For the text-containing cell, return its midpoint in [x, y] coordinate format. 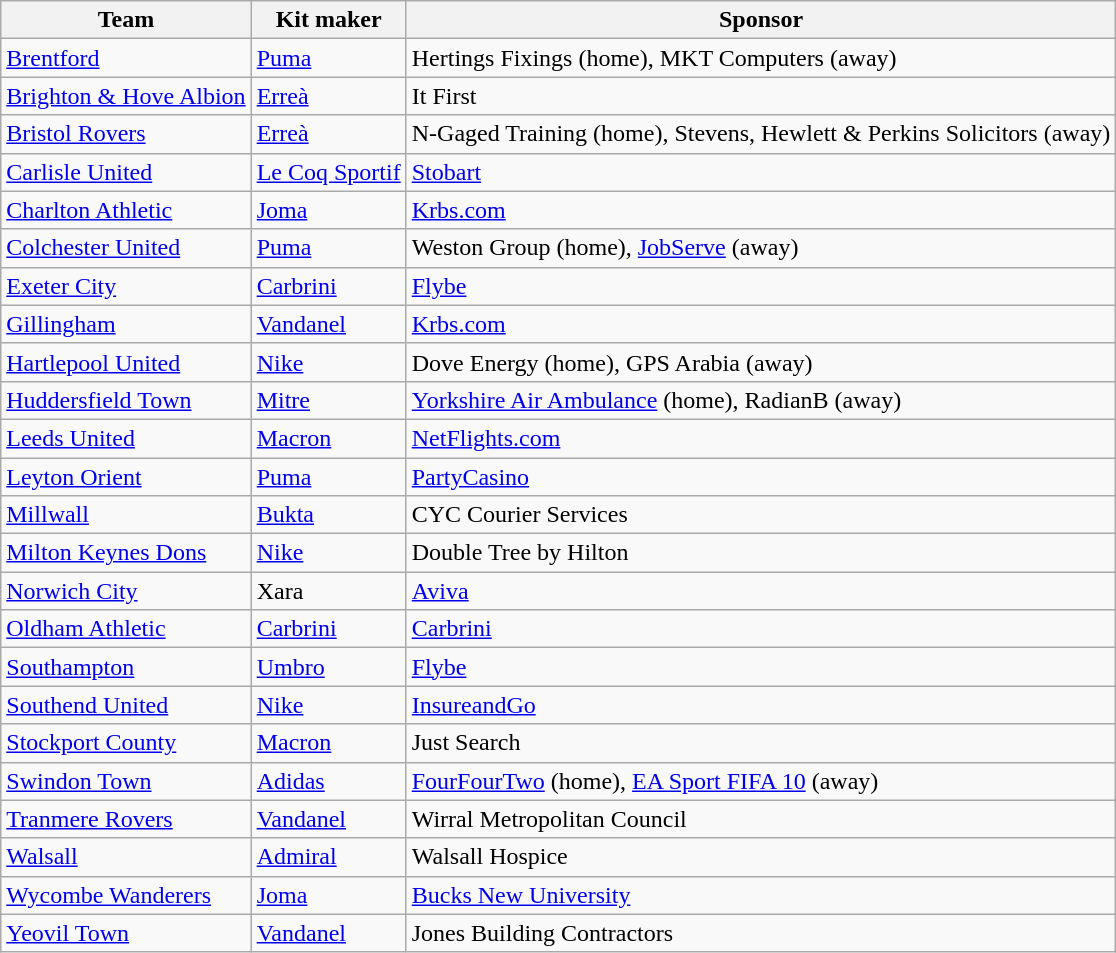
Wirral Metropolitan Council [761, 819]
Leeds United [126, 438]
Just Search [761, 743]
Yorkshire Air Ambulance (home), RadianB (away) [761, 400]
Adidas [328, 781]
Leyton Orient [126, 477]
Walsall Hospice [761, 857]
Admiral [328, 857]
Le Coq Sportif [328, 172]
Milton Keynes Dons [126, 553]
Southampton [126, 667]
Gillingham [126, 324]
Bukta [328, 515]
Wycombe Wanderers [126, 895]
Brentford [126, 58]
Double Tree by Hilton [761, 553]
Tranmere Rovers [126, 819]
Swindon Town [126, 781]
Yeovil Town [126, 933]
Mitre [328, 400]
Oldham Athletic [126, 629]
Colchester United [126, 248]
Xara [328, 591]
Hertings Fixings (home), MKT Computers (away) [761, 58]
Umbro [328, 667]
Brighton & Hove Albion [126, 96]
NetFlights.com [761, 438]
Bucks New University [761, 895]
Walsall [126, 857]
Millwall [126, 515]
CYC Courier Services [761, 515]
Hartlepool United [126, 362]
Bristol Rovers [126, 134]
InsureandGo [761, 705]
Stockport County [126, 743]
N-Gaged Training (home), Stevens, Hewlett & Perkins Solicitors (away) [761, 134]
Exeter City [126, 286]
It First [761, 96]
Sponsor [761, 20]
Aviva [761, 591]
Jones Building Contractors [761, 933]
Carlisle United [126, 172]
Dove Energy (home), GPS Arabia (away) [761, 362]
Team [126, 20]
Charlton Athletic [126, 210]
Huddersfield Town [126, 400]
Southend United [126, 705]
FourFourTwo (home), EA Sport FIFA 10 (away) [761, 781]
Norwich City [126, 591]
Stobart [761, 172]
Weston Group (home), JobServe (away) [761, 248]
Kit maker [328, 20]
PartyCasino [761, 477]
